Provide the [X, Y] coordinate of the cell's center where the given text is located.  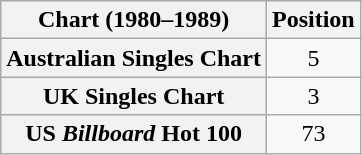
UK Singles Chart [134, 96]
Australian Singles Chart [134, 58]
5 [314, 58]
Chart (1980–1989) [134, 20]
73 [314, 134]
3 [314, 96]
Position [314, 20]
US Billboard Hot 100 [134, 134]
